From the cell containing the given text, extract its center point as (x, y) coordinate. 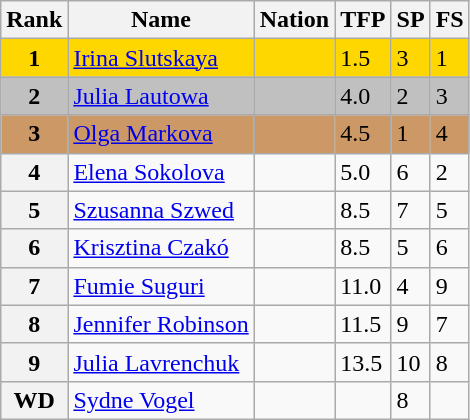
SP (410, 20)
5.0 (363, 172)
WD (34, 400)
Julia Lavrenchuk (161, 362)
Szusanna Szwed (161, 210)
Fumie Suguri (161, 286)
TFP (363, 20)
Julia Lautowa (161, 96)
Olga Markova (161, 134)
Jennifer Robinson (161, 324)
13.5 (363, 362)
Rank (34, 20)
11.0 (363, 286)
Name (161, 20)
10 (410, 362)
Nation (294, 20)
4.5 (363, 134)
Elena Sokolova (161, 172)
1.5 (363, 58)
Krisztina Czakó (161, 248)
11.5 (363, 324)
4.0 (363, 96)
Irina Slutskaya (161, 58)
Sydne Vogel (161, 400)
FS (450, 20)
